Output the [x, y] coordinate of the center of the cell containing the given text.  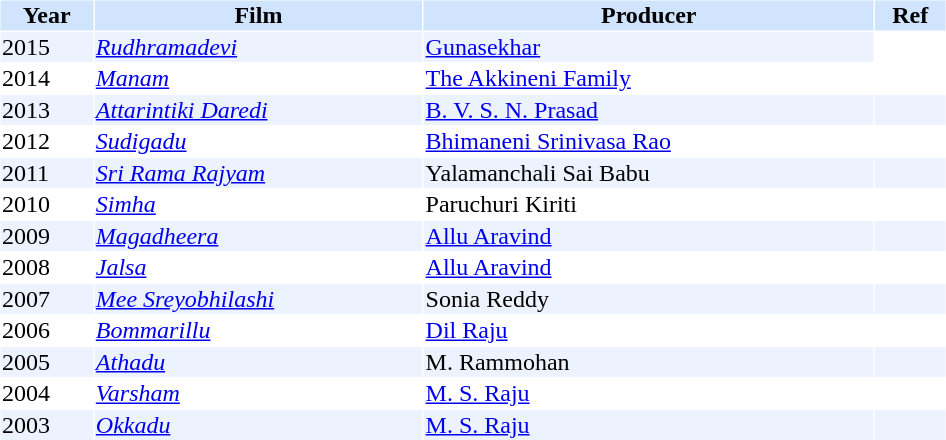
B. V. S. N. Prasad [648, 110]
Varsham [258, 393]
2012 [46, 141]
Gunasekhar [648, 47]
2011 [46, 173]
Sonia Reddy [648, 299]
Bhimaneni Srinivasa Rao [648, 141]
Dil Raju [648, 331]
Jalsa [258, 267]
2004 [46, 393]
Athadu [258, 362]
2015 [46, 47]
Ref [910, 15]
Film [258, 15]
2013 [46, 110]
Yalamanchali Sai Babu [648, 173]
2003 [46, 425]
Magadheera [258, 236]
Attarintiki Daredi [258, 110]
Paruchuri Kiriti [648, 205]
2008 [46, 267]
2009 [46, 236]
2014 [46, 79]
Okkadu [258, 425]
Sri Rama Rajyam [258, 173]
2010 [46, 205]
Producer [648, 15]
2006 [46, 331]
Rudhramadevi [258, 47]
Sudigadu [258, 141]
Manam [258, 79]
2005 [46, 362]
Simha [258, 205]
2007 [46, 299]
Mee Sreyobhilashi [258, 299]
The Akkineni Family [648, 79]
Bommarillu [258, 331]
M. Rammohan [648, 362]
Year [46, 15]
